Determine the [x, y] coordinate at the center of the cell enclosing the given text.  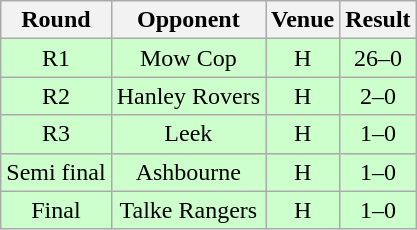
Semi final [56, 172]
R1 [56, 58]
Hanley Rovers [188, 96]
Opponent [188, 20]
Venue [303, 20]
Talke Rangers [188, 210]
Leek [188, 134]
Result [378, 20]
Ashbourne [188, 172]
26–0 [378, 58]
R2 [56, 96]
Round [56, 20]
Mow Cop [188, 58]
Final [56, 210]
2–0 [378, 96]
R3 [56, 134]
